Extract the (X, Y) coordinate from the center of the cell holding the provided text.  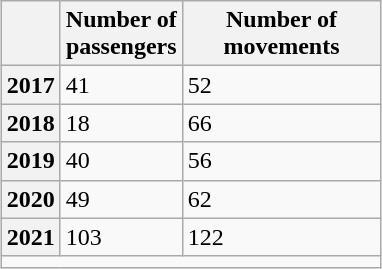
103 (121, 237)
49 (121, 199)
66 (282, 123)
2020 (30, 199)
122 (282, 237)
2019 (30, 161)
2021 (30, 237)
2018 (30, 123)
Number ofpassengers (121, 34)
52 (282, 85)
40 (121, 161)
41 (121, 85)
56 (282, 161)
62 (282, 199)
2017 (30, 85)
Number ofmovements (282, 34)
18 (121, 123)
